Return the (X, Y) coordinate for the center point of the cell that contains the specified text.  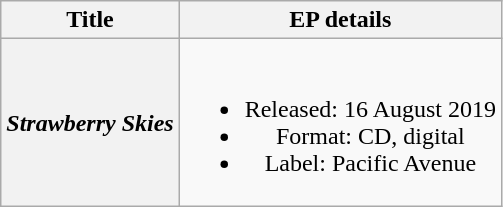
Released: 16 August 2019Format: CD, digitalLabel: Pacific Avenue (340, 122)
Title (90, 20)
Strawberry Skies (90, 122)
EP details (340, 20)
